Extract the (x, y) coordinate from the center of the cell holding the provided text.  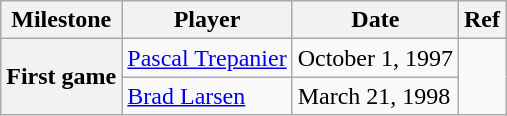
Player (207, 20)
First game (62, 77)
Pascal Trepanier (207, 58)
Milestone (62, 20)
Ref (482, 20)
October 1, 1997 (375, 58)
March 21, 1998 (375, 96)
Date (375, 20)
Brad Larsen (207, 96)
